Scan for the cell matching the given text and deliver its [X, Y] coordinate at center. 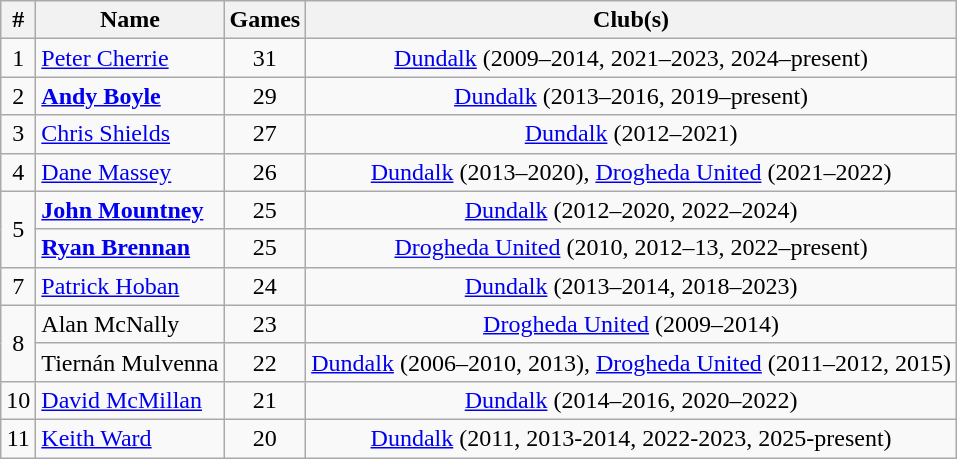
Andy Boyle [130, 96]
Keith Ward [130, 438]
Dane Massey [130, 172]
David McMillan [130, 400]
23 [265, 324]
Dundalk (2013–2014, 2018–2023) [632, 286]
29 [265, 96]
3 [18, 134]
Dundalk (2013–2016, 2019–present) [632, 96]
Dundalk (2009–2014, 2021–2023, 2024–present) [632, 58]
John Mountney [130, 210]
# [18, 20]
Ryan Brennan [130, 248]
Drogheda United (2010, 2012–13, 2022–present) [632, 248]
Tiernán Mulvenna [130, 362]
24 [265, 286]
Chris Shields [130, 134]
Games [265, 20]
Name [130, 20]
Dundalk (2012–2021) [632, 134]
2 [18, 96]
Dundalk (2006–2010, 2013), Drogheda United (2011–2012, 2015) [632, 362]
Peter Cherrie [130, 58]
5 [18, 229]
Club(s) [632, 20]
21 [265, 400]
27 [265, 134]
22 [265, 362]
31 [265, 58]
20 [265, 438]
11 [18, 438]
Dundalk (2014–2016, 2020–2022) [632, 400]
Alan McNally [130, 324]
26 [265, 172]
Dundalk (2012–2020, 2022–2024) [632, 210]
7 [18, 286]
Dundalk (2011, 2013-2014, 2022-2023, 2025-present) [632, 438]
1 [18, 58]
4 [18, 172]
Dundalk (2013–2020), Drogheda United (2021–2022) [632, 172]
Drogheda United (2009–2014) [632, 324]
8 [18, 343]
Patrick Hoban [130, 286]
10 [18, 400]
